Scan for the cell matching the given text and deliver its [X, Y] coordinate at center. 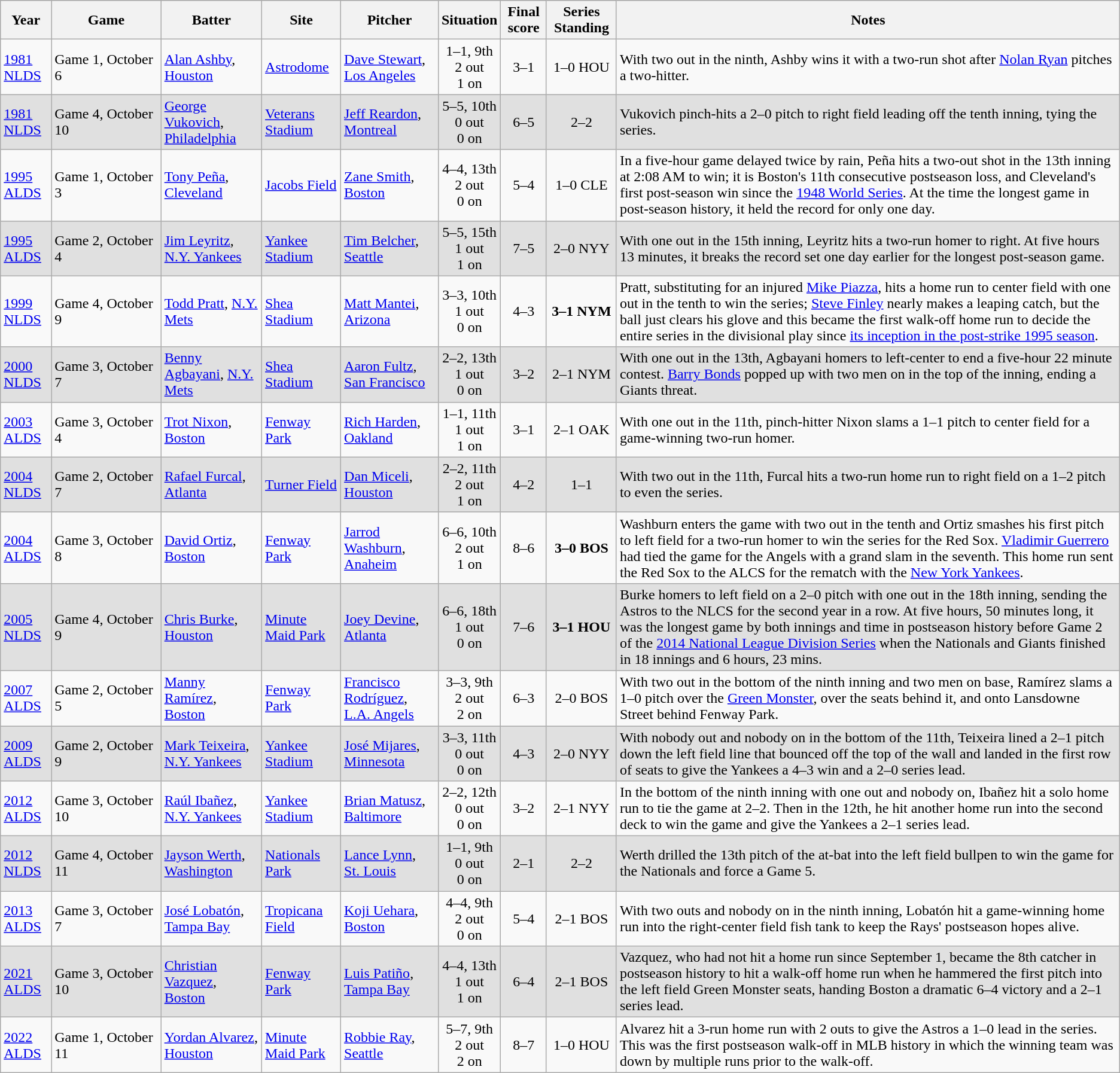
Game 1, October 3 [106, 185]
Alan Ashby, Houston [211, 67]
Raúl Ibañez, N.Y. Yankees [211, 809]
Jarrod Washburn, Anaheim [390, 548]
David Ortiz, Boston [211, 548]
Luis Patiño, Tampa Bay [390, 982]
Veterans Stadium [302, 122]
Game 2, October 9 [106, 754]
3–3, 11th0 out0 on [469, 754]
2003 ALDS [26, 429]
Zane Smith, Boston [390, 185]
2013 ALDS [26, 919]
Game 2, October 4 [106, 248]
3–1 HOU [582, 627]
Manny Ramírez, Boston [211, 698]
8–7 [524, 1045]
Game 1, October 11 [106, 1045]
1–1, 9th0 out0 on [469, 864]
2–1 [524, 864]
Brian Matusz, Baltimore [390, 809]
1–0 CLE [582, 185]
With one out in the 11th, pinch-hitter Nixon slams a 1–1 pitch to center field for a game-winning two-run homer. [868, 429]
3–0 BOS [582, 548]
Koji Uehara, Boston [390, 919]
2007 ALDS [26, 698]
2012 ALDS [26, 809]
Rafael Furcal, Atlanta [211, 484]
2005 NLDS [26, 627]
1999 NLDS [26, 311]
4–2 [524, 484]
Tropicana Field [302, 919]
Lance Lynn, St. Louis [390, 864]
Game 3, October 4 [106, 429]
Pitcher [390, 20]
2000 NLDS [26, 374]
Vukovich pinch-hits a 2–0 pitch to right field leading off the tenth inning, tying the series. [868, 122]
2–1 NYM [582, 374]
Werth drilled the 13th pitch of the at-bat into the left field bullpen to win the game for the Nationals and force a Game 5. [868, 864]
5–7, 9th2 out2 on [469, 1045]
1–1, 11th1 out1 on [469, 429]
2022 ALDS [26, 1045]
7–6 [524, 627]
Game 2, October 7 [106, 484]
Jayson Werth, Washington [211, 864]
2009 ALDS [26, 754]
3–3, 10th1 out0 on [469, 311]
George Vukovich, Philadelphia [211, 122]
2004 NLDS [26, 484]
4–4, 9th2 out0 on [469, 919]
Series Standing [582, 20]
Game 3, October 8 [106, 548]
2021 ALDS [26, 982]
2–2, 13th1 out0 on [469, 374]
Trot Nixon, Boston [211, 429]
With two out in the 11th, Furcal hits a two-run home run to right field on a 1–2 pitch to even the series. [868, 484]
2–1 NYY [582, 809]
Joey Devine, Atlanta [390, 627]
Game 2, October 5 [106, 698]
5–5, 10th0 out0 on [469, 122]
Francisco Rodríguez, L.A. Angels [390, 698]
Site [302, 20]
Jacobs Field [302, 185]
Turner Field [302, 484]
Jeff Reardon, Montreal [390, 122]
With two out in the ninth, Ashby wins it with a two-run shot after Nolan Ryan pitches a two-hitter. [868, 67]
5–5, 15th1 out1 on [469, 248]
Game 1, October 6 [106, 67]
2–2, 11th2 out1 on [469, 484]
Notes [868, 20]
2–2, 12th0 out0 on [469, 809]
Christian Vazquez, Boston [211, 982]
Final score [524, 20]
José Mijares, Minnesota [390, 754]
2004 ALDS [26, 548]
2012 NLDS [26, 864]
6–4 [524, 982]
6–3 [524, 698]
Mark Teixeira, N.Y. Yankees [211, 754]
Robbie Ray, Seattle [390, 1045]
Situation [469, 20]
3–1 NYM [582, 311]
Dan Miceli, Houston [390, 484]
Game [106, 20]
1–1 [582, 484]
Chris Burke, Houston [211, 627]
7–5 [524, 248]
6–6, 18th1 out0 on [469, 627]
Game 4, October 11 [106, 864]
José Lobatón, Tampa Bay [211, 919]
4–4, 13th1 out1 on [469, 982]
Batter [211, 20]
Tony Peña, Cleveland [211, 185]
Rich Harden, Oakland [390, 429]
Todd Pratt, N.Y. Mets [211, 311]
2–0 BOS [582, 698]
Matt Mantei, Arizona [390, 311]
3–3, 9th2 out2 on [469, 698]
Dave Stewart, Los Angeles [390, 67]
1–1, 9th2 out1 on [469, 67]
Yordan Alvarez, Houston [211, 1045]
2–1 OAK [582, 429]
Game 4, October 10 [106, 122]
Tim Belcher, Seattle [390, 248]
Jim Leyritz, N.Y. Yankees [211, 248]
Nationals Park [302, 864]
Year [26, 20]
6–6, 10th2 out1 on [469, 548]
6–5 [524, 122]
4–4, 13th2 out0 on [469, 185]
Astrodome [302, 67]
Benny Agbayani, N.Y. Mets [211, 374]
Aaron Fultz, San Francisco [390, 374]
8–6 [524, 548]
